Locate the cell with the specified text and output its (x, y) center coordinate. 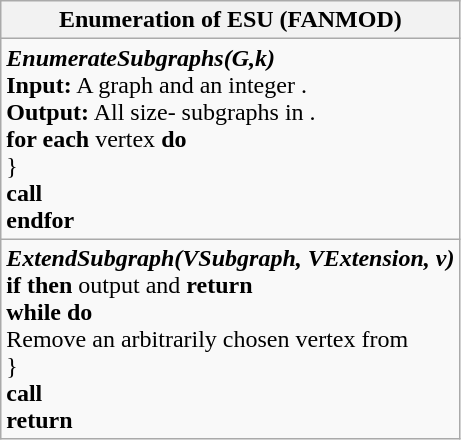
Enumeration of ESU (FANMOD) (230, 20)
ExtendSubgraph(VSubgraph, VExtension, v)if then output and returnwhile doRemove an arbitrarily chosen vertex from }call return (230, 339)
EnumerateSubgraphs(G,k)Input: A graph and an integer .Output: All size- subgraphs in .for each vertex do}call endfor (230, 139)
